Return the (X, Y) coordinate for the center point of the cell that contains the specified text.  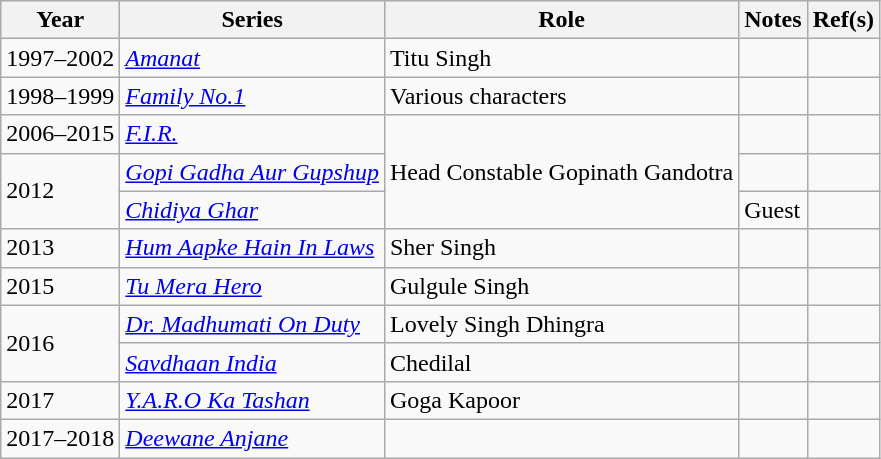
Guest (773, 210)
1997–2002 (60, 58)
2015 (60, 286)
Savdhaan India (252, 362)
Gopi Gadha Aur Gupshup (252, 172)
Sher Singh (561, 248)
2017 (60, 400)
2012 (60, 191)
Goga Kapoor (561, 400)
Role (561, 20)
Y.A.R.O Ka Tashan (252, 400)
1998–1999 (60, 96)
F.I.R. (252, 134)
Titu Singh (561, 58)
Year (60, 20)
2013 (60, 248)
Deewane Anjane (252, 438)
Head Constable Gopinath Gandotra (561, 172)
Amanat (252, 58)
Notes (773, 20)
Family No.1 (252, 96)
2017–2018 (60, 438)
Tu Mera Hero (252, 286)
2006–2015 (60, 134)
2016 (60, 343)
Dr. Madhumati On Duty (252, 324)
Chedilal (561, 362)
Various characters (561, 96)
Chidiya Ghar (252, 210)
Gulgule Singh (561, 286)
Series (252, 20)
Hum Aapke Hain In Laws (252, 248)
Ref(s) (843, 20)
Lovely Singh Dhingra (561, 324)
